From the cell containing the given text, extract its center point as [X, Y] coordinate. 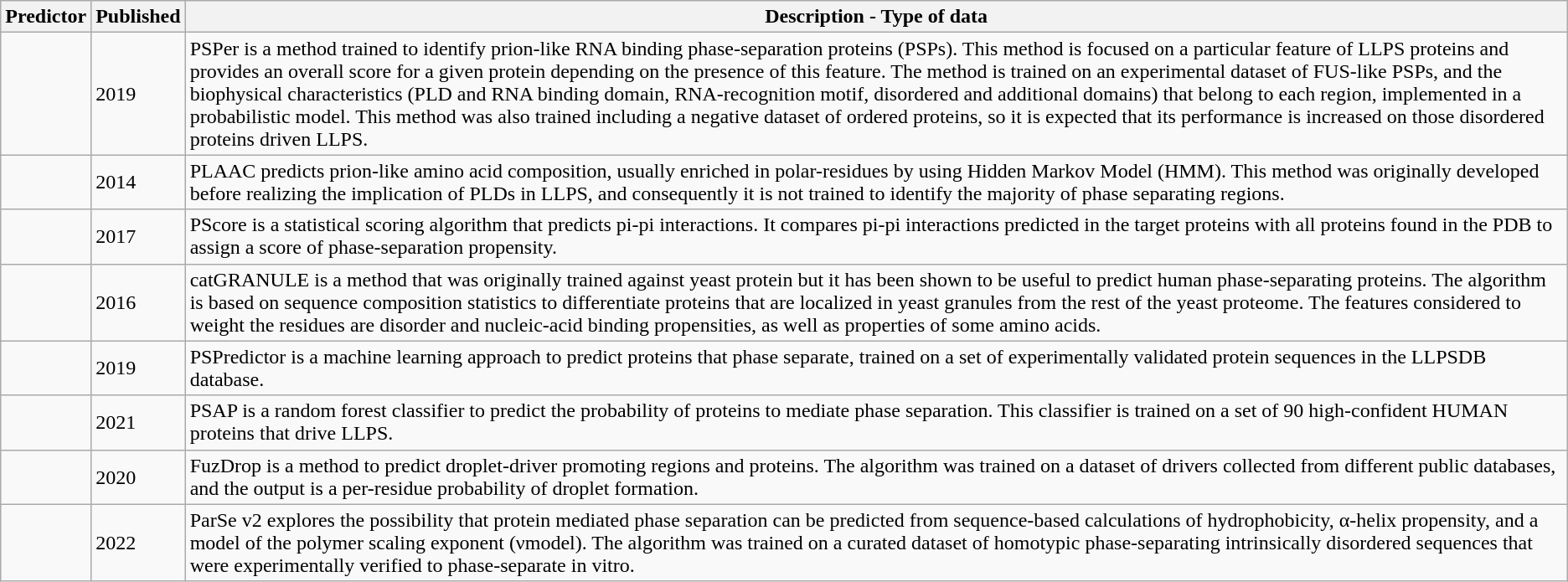
2014 [138, 183]
2021 [138, 422]
2022 [138, 543]
Description - Type of data [876, 17]
2017 [138, 236]
2020 [138, 477]
Published [138, 17]
2016 [138, 302]
Predictor [46, 17]
